Find where the given text appears and provide that cell's center as (X, Y) coordinate. 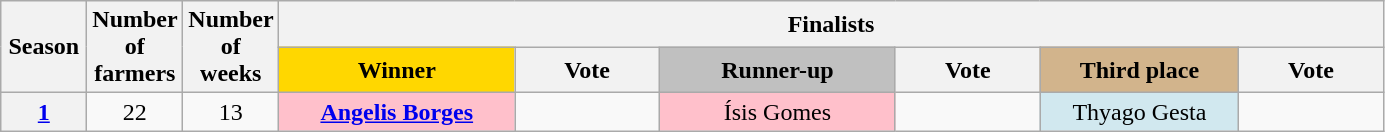
Ísis Gomes (777, 112)
Runner-up (777, 70)
22 (135, 112)
Season (44, 47)
Finalists (832, 24)
Number ofweeks (231, 47)
Thyago Gesta (1140, 112)
13 (231, 112)
Third place (1140, 70)
Number offarmers (135, 47)
Angelis Borges (397, 112)
1 (44, 112)
Winner (397, 70)
